Capture the cell that displays the provided text and extract its [X, Y] central coordinate. 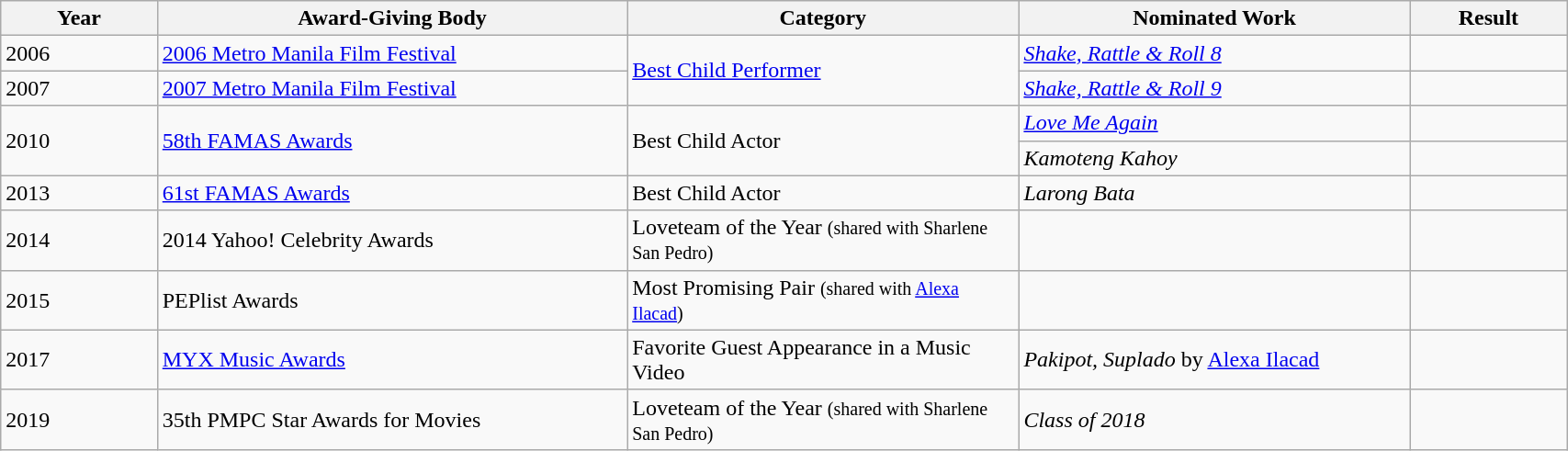
Most Promising Pair (shared with Alexa Ilacad) [823, 299]
2014 [79, 241]
2007 [79, 88]
Category [823, 18]
Love Me Again [1214, 123]
Nominated Work [1214, 18]
Class of 2018 [1214, 419]
2007 Metro Manila Film Festival [391, 88]
Kamoteng Kahoy [1214, 158]
Favorite Guest Appearance in a Music Video [823, 360]
MYX Music Awards [391, 360]
2006 Metro Manila Film Festival [391, 53]
2010 [79, 141]
Year [79, 18]
Best Child Performer [823, 71]
PEPlist Awards [391, 299]
2017 [79, 360]
2006 [79, 53]
2014 Yahoo! Celebrity Awards [391, 241]
61st FAMAS Awards [391, 193]
58th FAMAS Awards [391, 141]
Larong Bata [1214, 193]
2019 [79, 419]
35th PMPC Star Awards for Movies [391, 419]
2015 [79, 299]
2013 [79, 193]
Shake, Rattle & Roll 9 [1214, 88]
Award-Giving Body [391, 18]
Pakipot, Suplado by Alexa Ilacad [1214, 360]
Result [1488, 18]
Shake, Rattle & Roll 8 [1214, 53]
